Locate the cell with the specified text and output its (x, y) center coordinate. 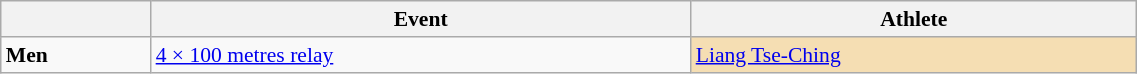
Athlete (914, 19)
Men (76, 55)
Liang Tse-Ching (914, 55)
Event (421, 19)
4 × 100 metres relay (421, 55)
